Return [x, y] of the center of cell containing provided text 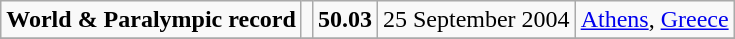
50.03 [344, 20]
Athens, Greece [654, 20]
World & Paralympic record [152, 20]
25 September 2004 [476, 20]
